For the text-containing cell, return its midpoint in (X, Y) coordinate format. 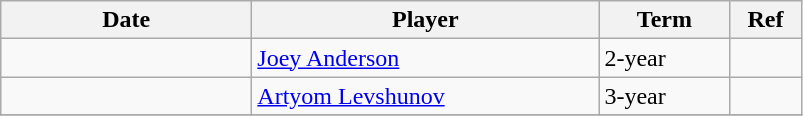
3-year (664, 96)
Term (664, 20)
2-year (664, 58)
Artyom Levshunov (426, 96)
Joey Anderson (426, 58)
Date (126, 20)
Player (426, 20)
Ref (766, 20)
